Extract the [X, Y] coordinate from the center of the cell holding the provided text.  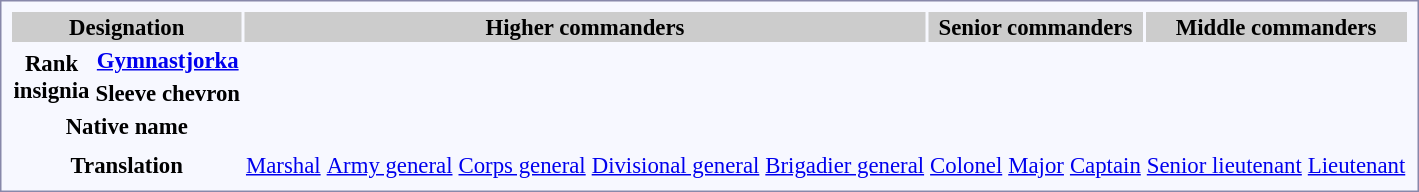
Marshal [283, 165]
Major [1036, 165]
Translation [126, 165]
Captain [1105, 165]
Rankinsignia [52, 76]
Senior lieutenant [1224, 165]
Higher commanders [584, 27]
Colonel [966, 165]
Senior commanders [1036, 27]
Army general [390, 165]
Designation [126, 27]
Brigadier general [845, 165]
Middle commanders [1276, 27]
Sleeve chevron [168, 93]
Divisional general [676, 165]
Corps general [522, 165]
Gymnastjorka [168, 60]
Lieutenant [1356, 165]
Native name [126, 126]
